Locate the cell with the specified text and output its (X, Y) center coordinate. 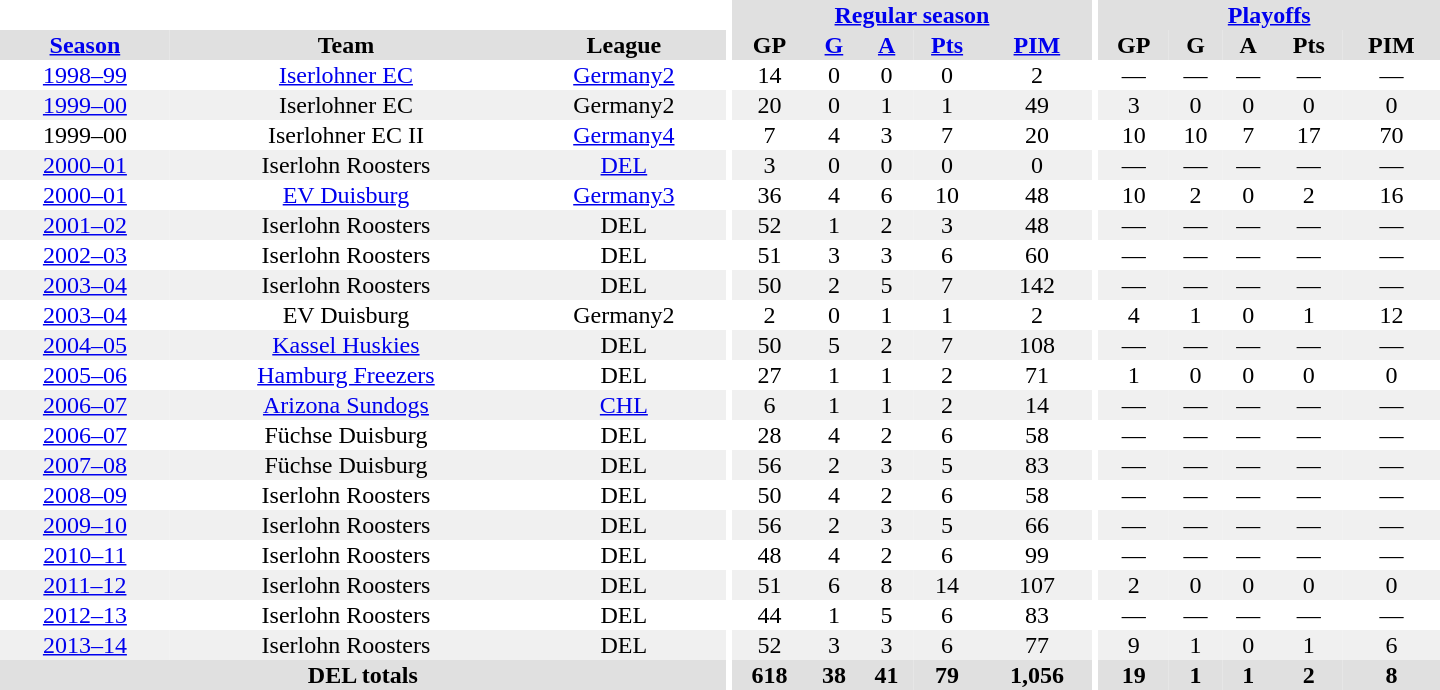
2005–06 (85, 375)
2009–10 (85, 525)
Team (346, 45)
CHL (624, 405)
DEL totals (363, 675)
108 (1036, 345)
28 (769, 435)
2013–14 (85, 645)
Season (85, 45)
107 (1036, 585)
Iserlohner EC II (346, 135)
17 (1309, 135)
League (624, 45)
2001–02 (85, 225)
Germany3 (624, 195)
66 (1036, 525)
Arizona Sundogs (346, 405)
142 (1036, 285)
19 (1134, 675)
71 (1036, 375)
70 (1392, 135)
618 (769, 675)
49 (1036, 105)
44 (769, 615)
2002–03 (85, 255)
38 (834, 675)
79 (947, 675)
2007–08 (85, 465)
Kassel Huskies (346, 345)
2008–09 (85, 495)
2012–13 (85, 615)
1998–99 (85, 75)
2010–11 (85, 555)
Playoffs (1269, 15)
77 (1036, 645)
Germany4 (624, 135)
Regular season (912, 15)
2011–12 (85, 585)
Hamburg Freezers (346, 375)
36 (769, 195)
16 (1392, 195)
12 (1392, 315)
1,056 (1036, 675)
27 (769, 375)
60 (1036, 255)
9 (1134, 645)
99 (1036, 555)
2004–05 (85, 345)
41 (886, 675)
